Find where the given text appears and provide that cell's center as [x, y] coordinate. 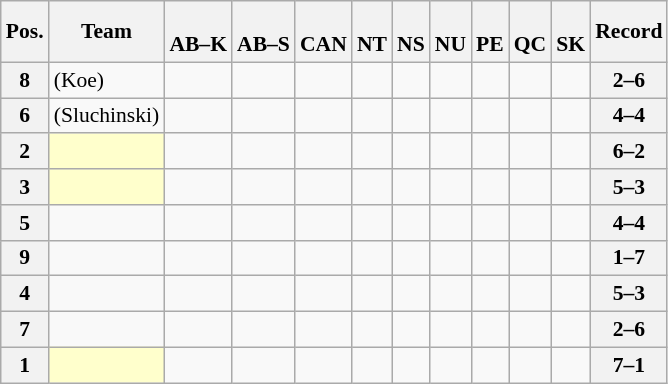
NT [372, 32]
8 [25, 80]
AB–S [264, 32]
NU [450, 32]
7 [25, 330]
1–7 [628, 258]
QC [530, 32]
Pos. [25, 32]
PE [490, 32]
3 [25, 187]
9 [25, 258]
2 [25, 152]
7–1 [628, 365]
Record [628, 32]
(Sluchinski) [107, 116]
AB–K [198, 32]
(Koe) [107, 80]
Team [107, 32]
SK [570, 32]
4 [25, 294]
6 [25, 116]
NS [411, 32]
6–2 [628, 152]
1 [25, 365]
CAN [324, 32]
5 [25, 223]
